Pinpoint the cell where the given text exists, returning its [x, y] midpoint coordinate. 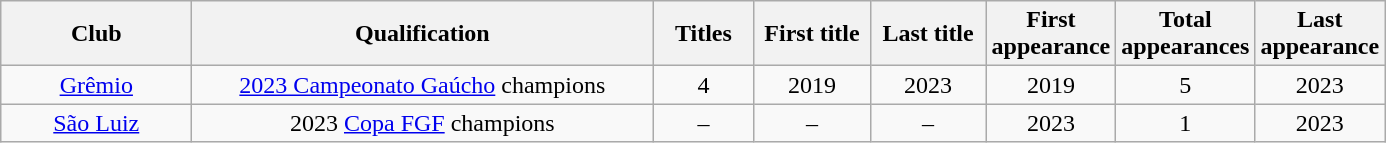
Club [96, 34]
5 [1186, 85]
2023 Copa FGF champions [422, 123]
Last appearance [1320, 34]
Qualification [422, 34]
Titles [704, 34]
1 [1186, 123]
São Luiz [96, 123]
Total appearances [1186, 34]
2023 Campeonato Gaúcho champions [422, 85]
First title [812, 34]
First appearance [1051, 34]
4 [704, 85]
Grêmio [96, 85]
Last title [928, 34]
